Provide the [x, y] coordinate of the cell's center where the given text is located.  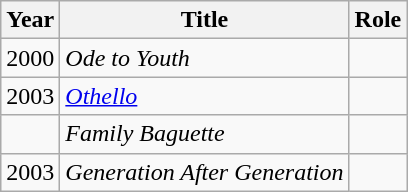
Ode to Youth [204, 58]
Family Baguette [204, 134]
Role [378, 20]
Othello [204, 96]
Year [30, 20]
Generation After Generation [204, 172]
Title [204, 20]
2000 [30, 58]
